Determine the (X, Y) coordinate at the center of the cell enclosing the given text.  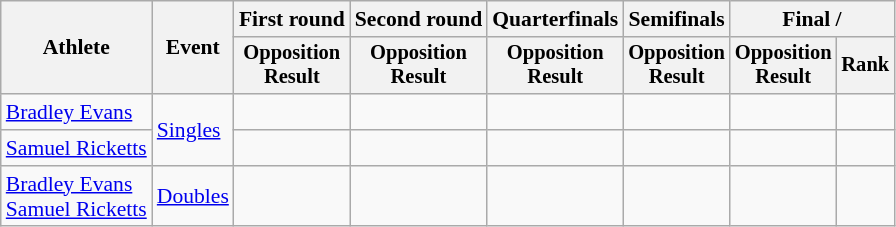
Event (193, 48)
Rank (865, 66)
Samuel Ricketts (76, 148)
Singles (193, 130)
Final / (812, 19)
First round (292, 19)
Quarterfinals (555, 19)
Second round (419, 19)
Semifinals (676, 19)
Bradley EvansSamuel Ricketts (76, 196)
Bradley Evans (76, 112)
Doubles (193, 196)
Athlete (76, 48)
